Scan for the cell matching the given text and deliver its (X, Y) coordinate at center. 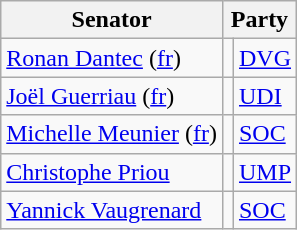
UMP (264, 172)
Joël Guerriau (fr) (112, 96)
Yannick Vaugrenard (112, 210)
Party (259, 20)
DVG (264, 58)
Ronan Dantec (fr) (112, 58)
UDI (264, 96)
Senator (112, 20)
Michelle Meunier (fr) (112, 134)
Christophe Priou (112, 172)
